Locate the cell with the specified text and output its (x, y) center coordinate. 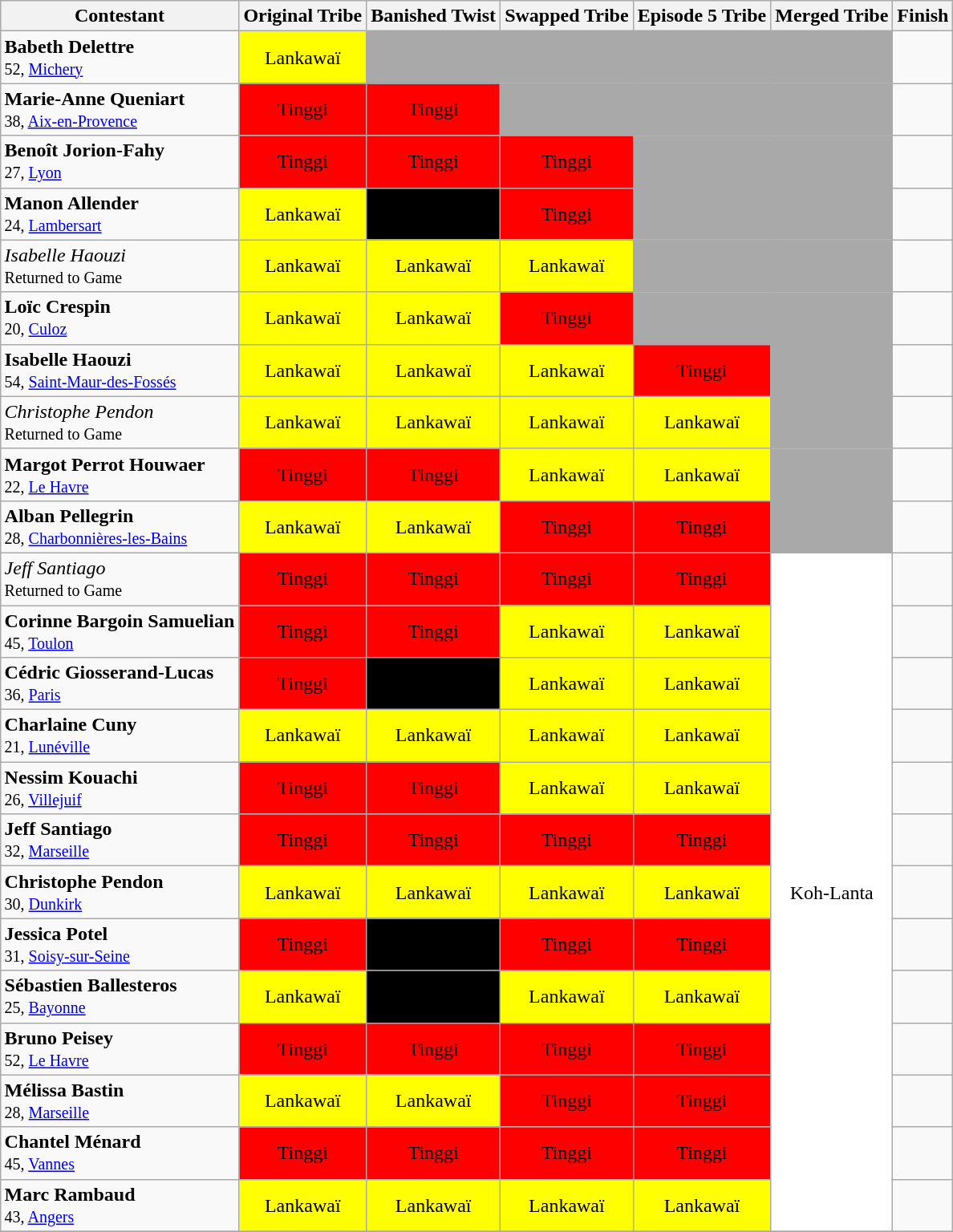
Contestant (120, 16)
Cédric Giosserand-Lucas36, Paris (120, 683)
Nessim Kouachi26, Villejuif (120, 788)
Koh-Lanta (832, 892)
Babeth Delettre52, Michery (120, 58)
Alban Pellegrin28, Charbonnières-les-Bains (120, 526)
Sébastien Ballesteros25, Bayonne (120, 996)
Loïc Crespin20, Culoz (120, 318)
Christophe PendonReturned to Game (120, 422)
Jessica Potel31, Soisy-sur-Seine (120, 945)
Jeff SantiagoReturned to Game (120, 579)
Marc Rambaud43, Angers (120, 1205)
Original Tribe (303, 16)
Christophe Pendon30, Dunkirk (120, 892)
Episode 5 Tribe (702, 16)
Isabelle Haouzi54, Saint-Maur-des-Fossés (120, 371)
Isabelle HaouziReturned to Game (120, 266)
Mélissa Bastin28, Marseille (120, 1100)
Corinne Bargoin Samuelian45, Toulon (120, 630)
Marie-Anne Queniart38, Aix-en-Provence (120, 109)
Merged Tribe (832, 16)
Margot Perrot Houwaer22, Le Havre (120, 475)
Swapped Tribe (567, 16)
Banished Twist (433, 16)
Benoît Jorion-Fahy27, Lyon (120, 162)
Chantel Ménard45, Vannes (120, 1153)
Charlaine Cuny21, Lunéville (120, 736)
Jeff Santiago32, Marseille (120, 841)
Manon Allender24, Lambersart (120, 213)
Finish (923, 16)
Bruno Peisey52, Le Havre (120, 1049)
